Provide the [x, y] coordinate of the cell's center where the given text is located.  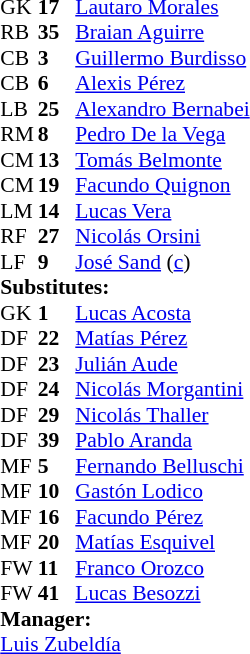
Substitutes: [124, 287]
8 [57, 135]
Nicolás Orsini [162, 237]
35 [57, 33]
LB [19, 109]
Lucas Besozzi [162, 593]
Franco Orozco [162, 568]
Tomás Belmonte [162, 160]
14 [57, 211]
LM [19, 211]
RM [19, 135]
Facundo Quignon [162, 185]
Julián Aude [162, 364]
Alexis Pérez [162, 83]
9 [57, 262]
Nicolás Thaller [162, 415]
Braian Aguirre [162, 33]
16 [57, 517]
José Sand (c) [162, 262]
39 [57, 441]
Pablo Aranda [162, 441]
Nicolás Morgantini [162, 389]
Fernando Belluschi [162, 466]
1 [57, 313]
6 [57, 83]
Facundo Pérez [162, 517]
Lucas Vera [162, 211]
Guillermo Burdisso [162, 58]
GK [19, 313]
LF [19, 262]
25 [57, 109]
29 [57, 415]
22 [57, 339]
19 [57, 185]
13 [57, 160]
Pedro De la Vega [162, 135]
5 [57, 466]
Gastón Lodico [162, 491]
Manager: [124, 619]
24 [57, 389]
Alexandro Bernabei [162, 109]
RF [19, 237]
41 [57, 593]
Matías Esquivel [162, 543]
Lucas Acosta [162, 313]
20 [57, 543]
RB [19, 33]
11 [57, 568]
3 [57, 58]
27 [57, 237]
Matías Pérez [162, 339]
23 [57, 364]
10 [57, 491]
